Extract the (x, y) coordinate from the center of the cell holding the provided text.  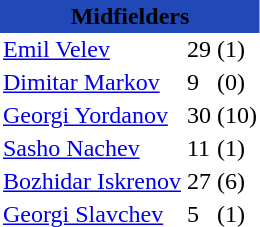
Sasho Nachev (92, 148)
(10) (237, 116)
11 (199, 148)
Georgi Yordanov (92, 116)
29 (199, 50)
30 (199, 116)
Dimitar Markov (92, 82)
(0) (237, 82)
Emil Velev (92, 50)
Bozhidar Iskrenov (92, 182)
27 (199, 182)
(6) (237, 182)
9 (199, 82)
Midfielders (130, 16)
